Find where the given text appears and provide that cell's center as (x, y) coordinate. 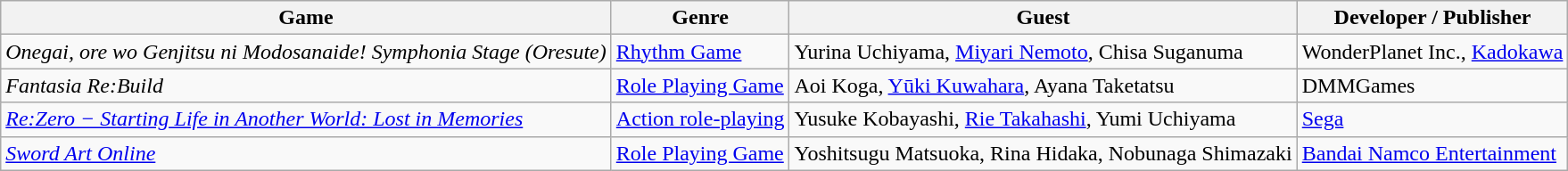
Aoi Koga, Yūki Kuwahara, Ayana Taketatsu (1044, 85)
Re:Zero − Starting Life in Another World: Lost in Memories (307, 119)
Bandai Namco Entertainment (1432, 153)
Rhythm Game (700, 52)
Yurina Uchiyama, Miyari Nemoto, Chisa Suganuma (1044, 52)
Game (307, 18)
Guest (1044, 18)
Developer / Publisher (1432, 18)
Onegai, ore wo Genjitsu ni Modosanaide! Symphonia Stage (Oresute) (307, 52)
Yoshitsugu Matsuoka, Rina Hidaka, Nobunaga Shimazaki (1044, 153)
Action role-playing (700, 119)
Sword Art Online (307, 153)
Sega (1432, 119)
Yusuke Kobayashi, Rie Takahashi, Yumi Uchiyama (1044, 119)
Genre (700, 18)
Fantasia Re:Build (307, 85)
DMMGames (1432, 85)
WonderPlanet Inc., Kadokawa (1432, 52)
